Determine the (X, Y) coordinate at the center of the cell enclosing the given text.  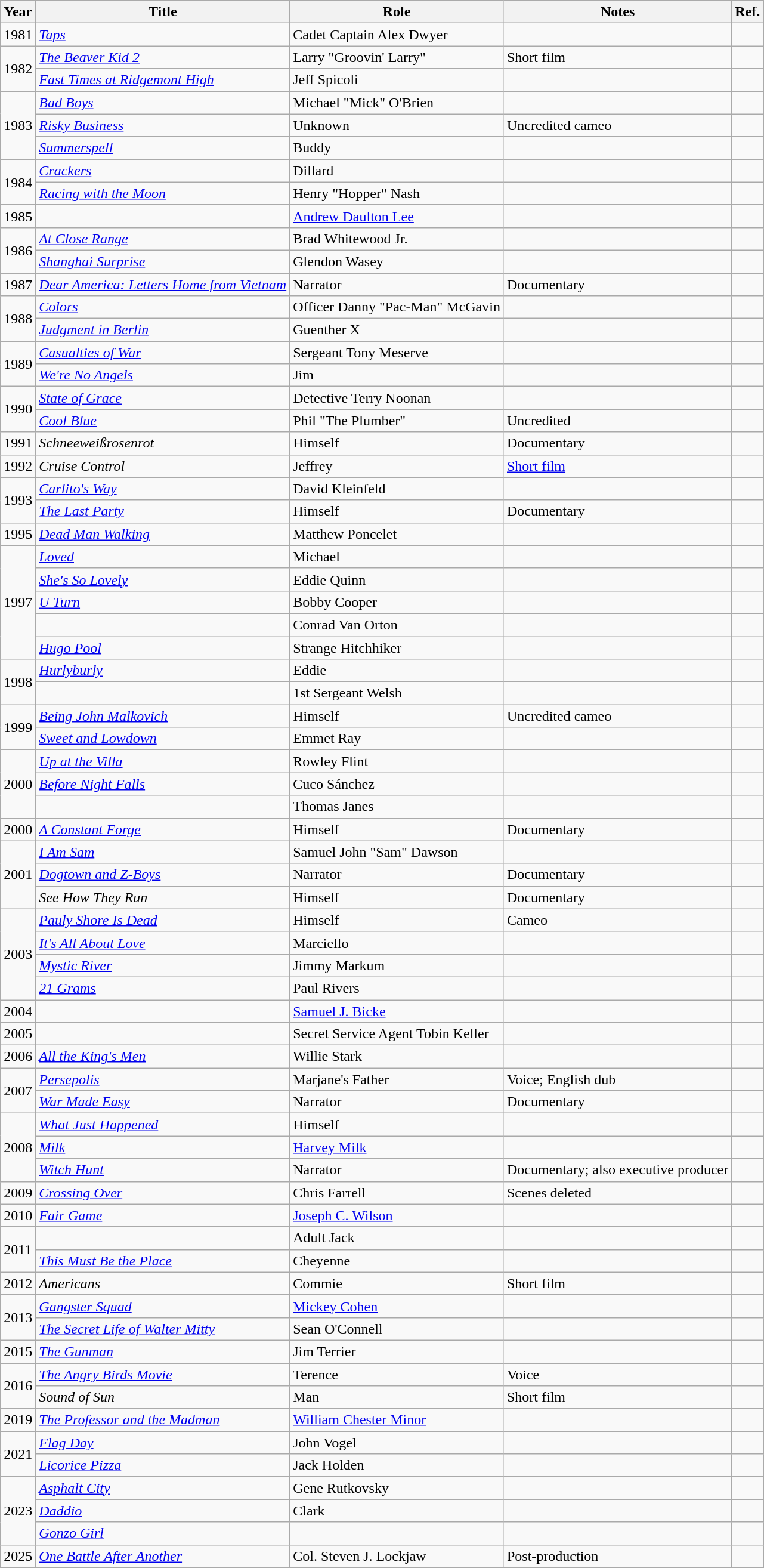
Terence (397, 1374)
Before Night Falls (163, 784)
One Battle After Another (163, 1556)
Carlito's Way (163, 489)
Milk (163, 1147)
This Must Be the Place (163, 1261)
Uncredited (617, 421)
Col. Steven J. Lockjaw (397, 1556)
1995 (18, 534)
Documentary; also executive producer (617, 1170)
Brad Whitewood Jr. (397, 239)
The Angry Birds Movie (163, 1374)
U Turn (163, 602)
1988 (18, 319)
Thomas Janes (397, 807)
Mickey Cohen (397, 1306)
Harvey Milk (397, 1147)
Crossing Over (163, 1193)
2023 (18, 1511)
War Made Easy (163, 1102)
Eddie (397, 671)
Shanghai Surprise (163, 261)
The Beaver Kid 2 (163, 57)
The Secret Life of Walter Mitty (163, 1329)
Joseph C. Wilson (397, 1215)
Judgment in Berlin (163, 330)
Cool Blue (163, 421)
Bobby Cooper (397, 602)
Cruise Control (163, 466)
Witch Hunt (163, 1170)
Chris Farrell (397, 1193)
Unknown (397, 125)
Andrew Daulton Lee (397, 216)
Cheyenne (397, 1261)
It's All About Love (163, 943)
Jeffrey (397, 466)
2001 (18, 875)
2007 (18, 1091)
Marciello (397, 943)
Sean O'Connell (397, 1329)
Fast Times at Ridgemont High (163, 80)
See How They Run (163, 897)
At Close Range (163, 239)
Secret Service Agent Tobin Keller (397, 1034)
2013 (18, 1317)
Americans (163, 1283)
Notes (617, 12)
Rowley Flint (397, 761)
Risky Business (163, 125)
Racing with the Moon (163, 193)
Strange Hitchhiker (397, 647)
Flag Day (163, 1443)
Fair Game (163, 1215)
Detective Terry Noonan (397, 398)
Officer Danny "Pac-Man" McGavin (397, 307)
2004 (18, 1011)
Adult Jack (397, 1238)
Persepolis (163, 1079)
Dillard (397, 171)
Matthew Poncelet (397, 534)
2005 (18, 1034)
A Constant Forge (163, 829)
1999 (18, 727)
State of Grace (163, 398)
Samuel John "Sam" Dawson (397, 852)
Being John Malkovich (163, 716)
David Kleinfeld (397, 489)
Gene Rutkovsky (397, 1488)
Michael (397, 557)
1989 (18, 364)
Glendon Wasey (397, 261)
Henry "Hopper" Nash (397, 193)
2011 (18, 1249)
21 Grams (163, 988)
Jack Holden (397, 1465)
All the King's Men (163, 1057)
1st Sergeant Welsh (397, 693)
Cuco Sánchez (397, 784)
Asphalt City (163, 1488)
Cameo (617, 920)
2008 (18, 1147)
Conrad Van Orton (397, 625)
2003 (18, 954)
2010 (18, 1215)
2006 (18, 1057)
1998 (18, 682)
Samuel J. Bicke (397, 1011)
Sound of Sun (163, 1397)
Casualties of War (163, 353)
Up at the Villa (163, 761)
1993 (18, 500)
Marjane's Father (397, 1079)
Dogtown and Z-Boys (163, 875)
Buddy (397, 148)
1990 (18, 409)
The Professor and the Madman (163, 1420)
Schneeweißrosenrot (163, 443)
Michael "Mick" O'Brien (397, 103)
2015 (18, 1351)
1983 (18, 125)
1982 (18, 69)
2016 (18, 1385)
2012 (18, 1283)
Summerspell (163, 148)
1992 (18, 466)
Sergeant Tony Meserve (397, 353)
1997 (18, 602)
The Last Party (163, 511)
Eddie Quinn (397, 579)
Title (163, 12)
Ref. (748, 12)
Year (18, 12)
Post-production (617, 1556)
2019 (18, 1420)
1981 (18, 35)
Voice (617, 1374)
Jimmy Markum (397, 965)
Role (397, 12)
Sweet and Lowdown (163, 739)
1987 (18, 285)
Cadet Captain Alex Dwyer (397, 35)
1985 (18, 216)
Colors (163, 307)
She's So Lovely (163, 579)
Hugo Pool (163, 647)
Gonzo Girl (163, 1533)
Scenes deleted (617, 1193)
William Chester Minor (397, 1420)
Bad Boys (163, 103)
Mystic River (163, 965)
2021 (18, 1454)
Paul Rivers (397, 988)
Licorice Pizza (163, 1465)
Jim (397, 375)
Jeff Spicoli (397, 80)
Dead Man Walking (163, 534)
Willie Stark (397, 1057)
John Vogel (397, 1443)
I Am Sam (163, 852)
Gangster Squad (163, 1306)
Larry "Groovin' Larry" (397, 57)
Emmet Ray (397, 739)
1991 (18, 443)
Pauly Shore Is Dead (163, 920)
Taps (163, 35)
Commie (397, 1283)
What Just Happened (163, 1125)
Man (397, 1397)
Guenther X (397, 330)
Daddio (163, 1511)
We're No Angels (163, 375)
2009 (18, 1193)
Clark (397, 1511)
2025 (18, 1556)
Jim Terrier (397, 1351)
1984 (18, 182)
Loved (163, 557)
1986 (18, 250)
Hurlyburly (163, 671)
Crackers (163, 171)
Voice; English dub (617, 1079)
The Gunman (163, 1351)
Phil "The Plumber" (397, 421)
Dear America: Letters Home from Vietnam (163, 285)
